Extract the (X, Y) coordinate from the center of the cell holding the provided text.  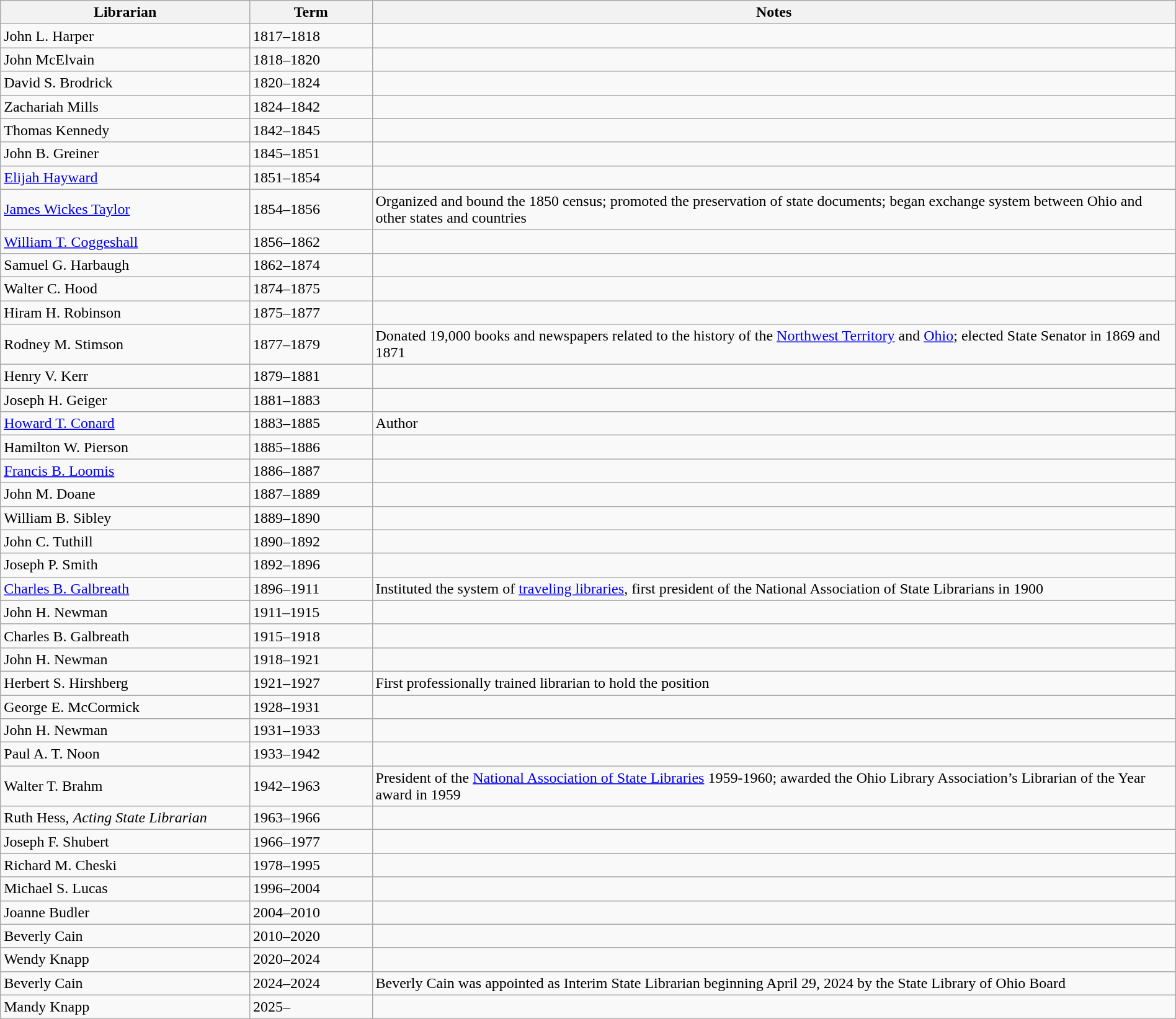
1817–1818 (311, 36)
David S. Brodrick (125, 83)
Thomas Kennedy (125, 130)
Richard M. Cheski (125, 865)
1877–1879 (311, 345)
1820–1824 (311, 83)
Elijah Hayward (125, 177)
William T. Coggeshall (125, 241)
1933–1942 (311, 754)
Herbert S. Hirshberg (125, 683)
First professionally trained librarian to hold the position (774, 683)
Joseph H. Geiger (125, 400)
Walter C. Hood (125, 288)
1845–1851 (311, 154)
John M. Doane (125, 494)
1862–1874 (311, 265)
Joseph P. Smith (125, 565)
Joseph F. Shubert (125, 842)
2004–2010 (311, 912)
1921–1927 (311, 683)
Donated 19,000 books and newspapers related to the history of the Northwest Territory and Ohio; elected State Senator in 1869 and 1871 (774, 345)
1885–1886 (311, 447)
1896–1911 (311, 589)
William B. Sibley (125, 518)
Instituted the system of traveling libraries, first president of the National Association of State Librarians in 1900 (774, 589)
1854–1856 (311, 210)
1887–1889 (311, 494)
1966–1977 (311, 842)
John L. Harper (125, 36)
1875–1877 (311, 312)
George E. McCormick (125, 706)
Librarian (125, 12)
1842–1845 (311, 130)
Paul A. T. Noon (125, 754)
1874–1875 (311, 288)
Henry V. Kerr (125, 376)
2020–2024 (311, 959)
1879–1881 (311, 376)
1915–1918 (311, 636)
1996–2004 (311, 889)
1889–1890 (311, 518)
Author (774, 424)
Term (311, 12)
1928–1931 (311, 706)
Walter T. Brahm (125, 786)
Notes (774, 12)
1851–1854 (311, 177)
1911–1915 (311, 612)
Howard T. Conard (125, 424)
1856–1862 (311, 241)
1886–1887 (311, 471)
1892–1896 (311, 565)
President of the National Association of State Libraries 1959-1960; awarded the Ohio Library Association’s Librarian of the Year award in 1959 (774, 786)
1881–1883 (311, 400)
1931–1933 (311, 731)
Beverly Cain was appointed as Interim State Librarian beginning April 29, 2024 by the State Library of Ohio Board (774, 983)
1963–1966 (311, 818)
Hiram H. Robinson (125, 312)
James Wickes Taylor (125, 210)
1978–1995 (311, 865)
Wendy Knapp (125, 959)
Francis B. Loomis (125, 471)
Joanne Budler (125, 912)
Michael S. Lucas (125, 889)
2024–2024 (311, 983)
1942–1963 (311, 786)
Hamilton W. Pierson (125, 447)
Samuel G. Harbaugh (125, 265)
2025– (311, 1007)
John B. Greiner (125, 154)
1818–1820 (311, 60)
1918–1921 (311, 659)
1824–1842 (311, 107)
2010–2020 (311, 936)
John C. Tuthill (125, 541)
John McElvain (125, 60)
Zachariah Mills (125, 107)
Organized and bound the 1850 census; promoted the preservation of state documents; began exchange system between Ohio and other states and countries (774, 210)
1883–1885 (311, 424)
1890–1892 (311, 541)
Ruth Hess, Acting State Librarian (125, 818)
Mandy Knapp (125, 1007)
Rodney M. Stimson (125, 345)
